Pinpoint the cell where the given text exists, returning its (x, y) midpoint coordinate. 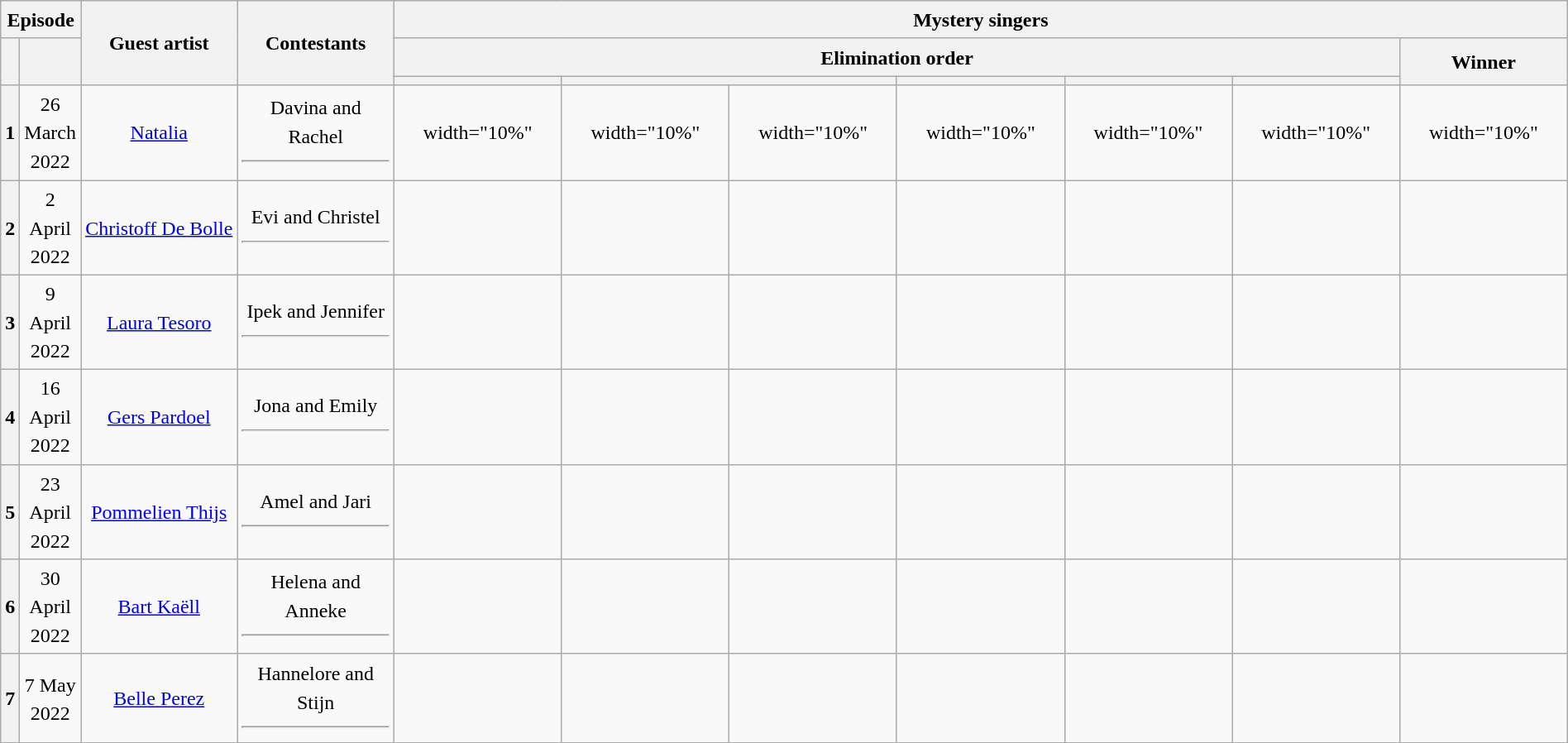
2 April 2022 (50, 228)
30 April 2022 (50, 607)
Christoff De Bolle (159, 228)
Evi and Christel (316, 228)
Jona and Emily (316, 417)
Ipek and Jennifer (316, 323)
4 (10, 417)
5 (10, 511)
Contestants (316, 43)
Episode (41, 20)
Hannelore and Stijn (316, 698)
7 (10, 698)
6 (10, 607)
Helena and Anneke (316, 607)
Winner (1484, 61)
Pommelien Thijs (159, 511)
Mystery singers (981, 20)
23 April 2022 (50, 511)
3 (10, 323)
Laura Tesoro (159, 323)
Amel and Jari (316, 511)
26 March 2022 (50, 132)
2 (10, 228)
Bart Kaëll (159, 607)
7 May 2022 (50, 698)
Guest artist (159, 43)
1 (10, 132)
Natalia (159, 132)
9 April 2022 (50, 323)
Gers Pardoel (159, 417)
Belle Perez (159, 698)
Elimination order (896, 57)
16 April 2022 (50, 417)
Davina and Rachel (316, 132)
